Scan for the cell matching the given text and deliver its (x, y) coordinate at center. 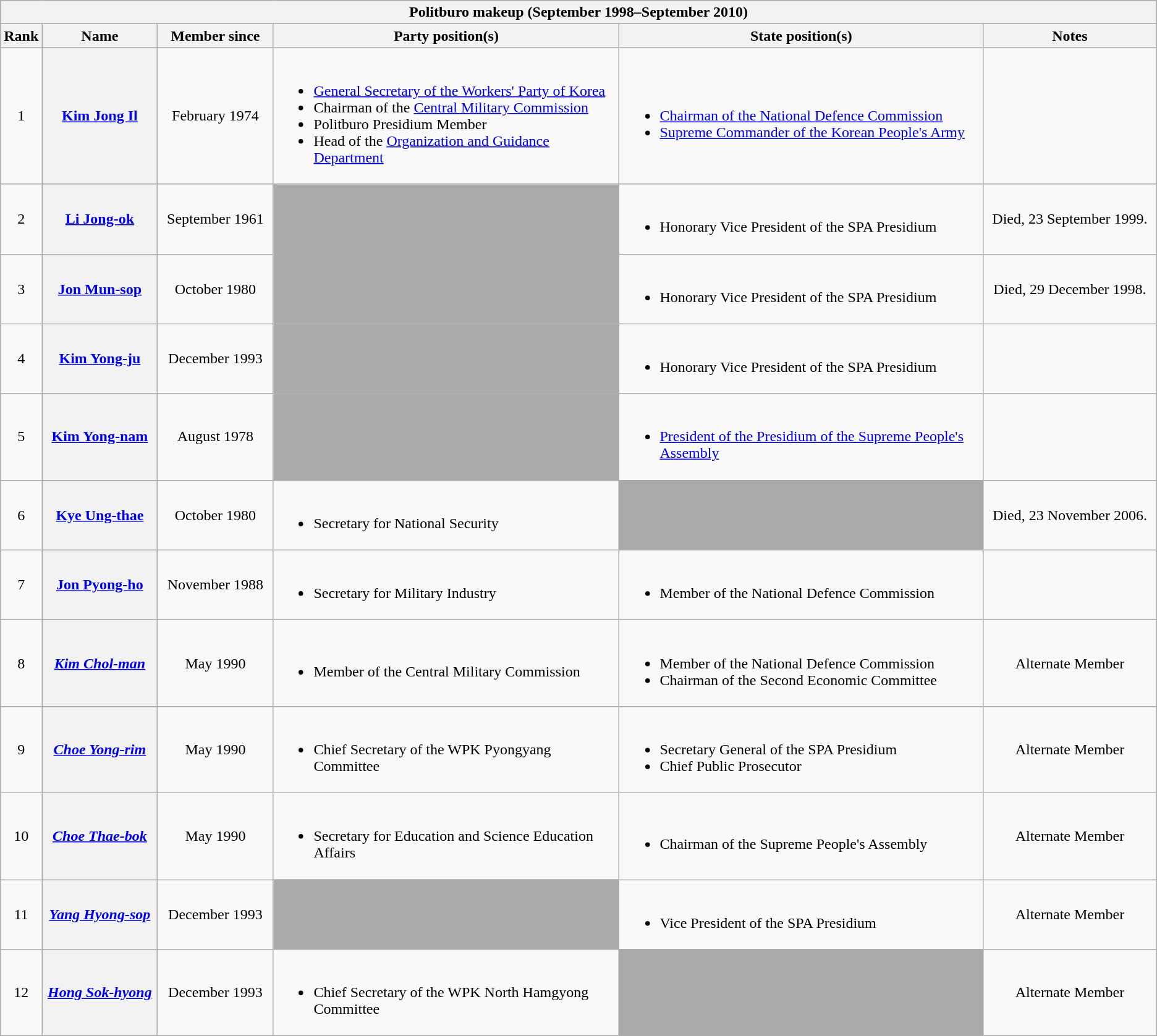
Member of the National Defence Commission (801, 584)
Notes (1070, 36)
Chief Secretary of the WPK Pyongyang Committee (446, 749)
Kim Chol-man (100, 663)
Choe Thae-bok (100, 836)
Name (100, 36)
2 (21, 219)
5 (21, 437)
Jon Pyong-ho (100, 584)
Died, 29 December 1998. (1070, 289)
Member of the National Defence CommissionChairman of the Second Economic Committee (801, 663)
10 (21, 836)
Member of the Central Military Commission (446, 663)
9 (21, 749)
Jon Mun-sop (100, 289)
Li Jong-ok (100, 219)
President of the Presidium of the Supreme People's Assembly (801, 437)
7 (21, 584)
Kim Yong-ju (100, 358)
Chairman of the National Defence CommissionSupreme Commander of the Korean People's Army (801, 116)
Kim Yong-nam (100, 437)
Yang Hyong-sop (100, 914)
4 (21, 358)
Chief Secretary of the WPK North Hamgyong Committee (446, 993)
6 (21, 515)
Politburo makeup (September 1998–September 2010) (578, 12)
Hong Sok-hyong (100, 993)
Secretary for Education and Science Education Affairs (446, 836)
Kim Jong Il (100, 116)
Party position(s) (446, 36)
Secretary General of the SPA Presidium Chief Public Prosecutor (801, 749)
September 1961 (215, 219)
1 (21, 116)
August 1978 (215, 437)
Member since (215, 36)
Rank (21, 36)
Died, 23 September 1999. (1070, 219)
Vice President of the SPA Presidium (801, 914)
State position(s) (801, 36)
November 1988 (215, 584)
Chairman of the Supreme People's Assembly (801, 836)
3 (21, 289)
February 1974 (215, 116)
11 (21, 914)
Choe Yong-rim (100, 749)
Secretary for Military Industry (446, 584)
Secretary for National Security (446, 515)
Kye Ung-thae (100, 515)
12 (21, 993)
8 (21, 663)
Died, 23 November 2006. (1070, 515)
